Output the [x, y] coordinate of the center of the cell containing the given text.  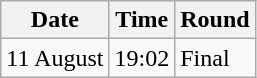
Round [215, 20]
Time [142, 20]
Date [55, 20]
Final [215, 58]
19:02 [142, 58]
11 August [55, 58]
